Locate the cell with the specified text and output its [X, Y] center coordinate. 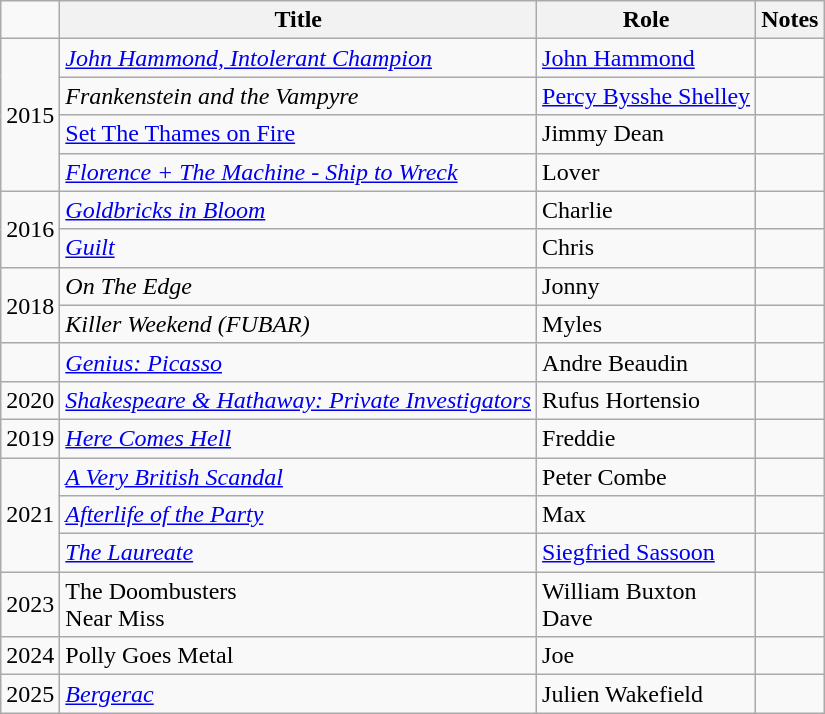
2016 [30, 229]
Percy Bysshe Shelley [646, 96]
Afterlife of the Party [298, 515]
Chris [646, 248]
On The Edge [298, 286]
Title [298, 20]
2018 [30, 305]
John Hammond, Intolerant Champion [298, 58]
A Very British Scandal [298, 477]
William BuxtonDave [646, 604]
Andre Beaudin [646, 362]
Set The Thames on Fire [298, 134]
Bergerac [298, 694]
Notes [790, 20]
The DoombustersNear Miss [298, 604]
Guilt [298, 248]
Peter Combe [646, 477]
Role [646, 20]
2024 [30, 656]
Shakespeare & Hathaway: Private Investigators [298, 400]
2023 [30, 604]
2020 [30, 400]
Genius: Picasso [298, 362]
Jonny [646, 286]
The Laureate [298, 553]
Frankenstein and the Vampyre [298, 96]
Goldbricks in Bloom [298, 210]
2015 [30, 115]
2019 [30, 438]
Charlie [646, 210]
Rufus Hortensio [646, 400]
Julien Wakefield [646, 694]
Freddie [646, 438]
2025 [30, 694]
Lover [646, 172]
John Hammond [646, 58]
2021 [30, 515]
Siegfried Sassoon [646, 553]
Max [646, 515]
Joe [646, 656]
Polly Goes Metal [298, 656]
Killer Weekend (FUBAR) [298, 324]
Florence + The Machine - Ship to Wreck [298, 172]
Jimmy Dean [646, 134]
Myles [646, 324]
Here Comes Hell [298, 438]
